Provide the [x, y] coordinate of the cell's center where the given text is located.  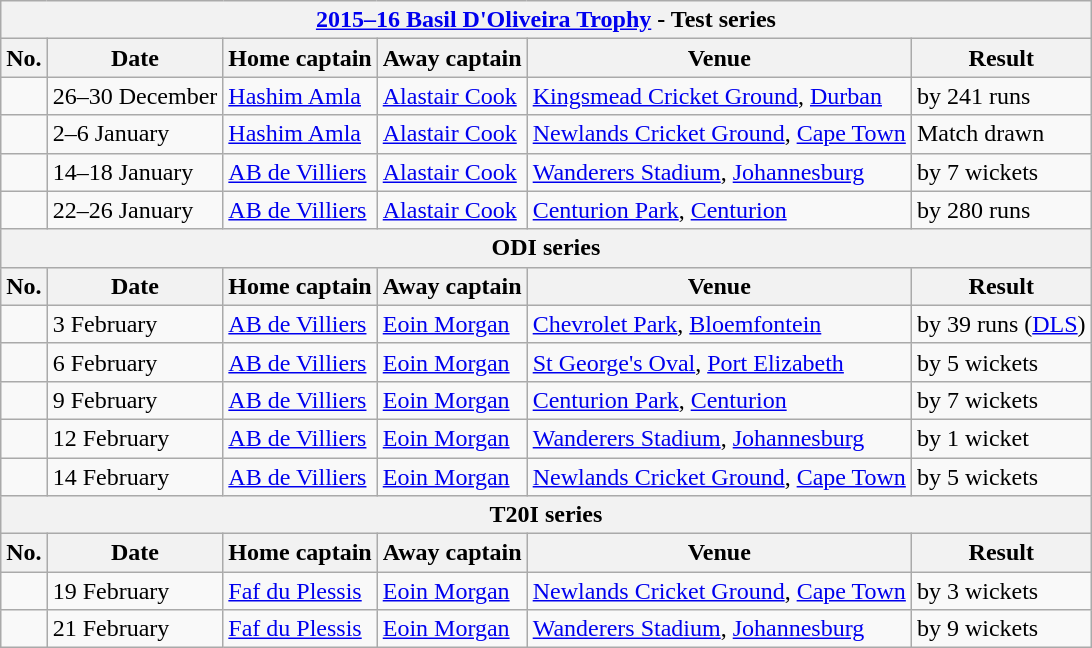
by 3 wickets [1001, 591]
14 February [135, 477]
9 February [135, 400]
14–18 January [135, 172]
21 February [135, 629]
by 9 wickets [1001, 629]
St George's Oval, Port Elizabeth [719, 362]
6 February [135, 362]
2–6 January [135, 134]
by 280 runs [1001, 210]
Kingsmead Cricket Ground, Durban [719, 96]
Chevrolet Park, Bloemfontein [719, 324]
26–30 December [135, 96]
2015–16 Basil D'Oliveira Trophy - Test series [546, 20]
22–26 January [135, 210]
by 241 runs [1001, 96]
T20I series [546, 515]
by 1 wicket [1001, 438]
ODI series [546, 248]
3 February [135, 324]
19 February [135, 591]
by 39 runs (DLS) [1001, 324]
12 February [135, 438]
Match drawn [1001, 134]
